Locate the cell with the specified text and output its (X, Y) center coordinate. 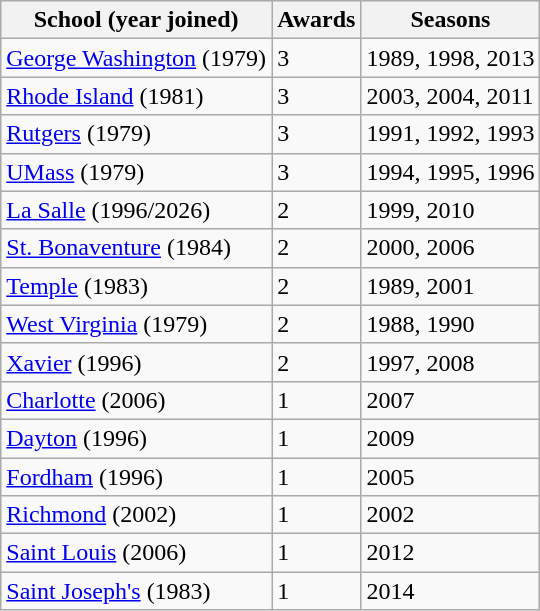
2009 (450, 438)
Saint Louis (2006) (136, 553)
George Washington (1979) (136, 58)
West Virginia (1979) (136, 324)
St. Bonaventure (1984) (136, 248)
Temple (1983) (136, 286)
School (year joined) (136, 20)
UMass (1979) (136, 172)
1999, 2010 (450, 210)
1989, 2001 (450, 286)
2014 (450, 591)
2007 (450, 400)
Fordham (1996) (136, 477)
Dayton (1996) (136, 438)
Charlotte (2006) (136, 400)
Rutgers (1979) (136, 134)
1994, 1995, 1996 (450, 172)
Rhode Island (1981) (136, 96)
1991, 1992, 1993 (450, 134)
1989, 1998, 2013 (450, 58)
2000, 2006 (450, 248)
2002 (450, 515)
La Salle (1996/2026) (136, 210)
Saint Joseph's (1983) (136, 591)
2005 (450, 477)
2003, 2004, 2011 (450, 96)
2012 (450, 553)
Seasons (450, 20)
1997, 2008 (450, 362)
Awards (316, 20)
1988, 1990 (450, 324)
Richmond (2002) (136, 515)
Xavier (1996) (136, 362)
